Detect which cell encompasses the target text, then output its (X, Y) center coordinate. 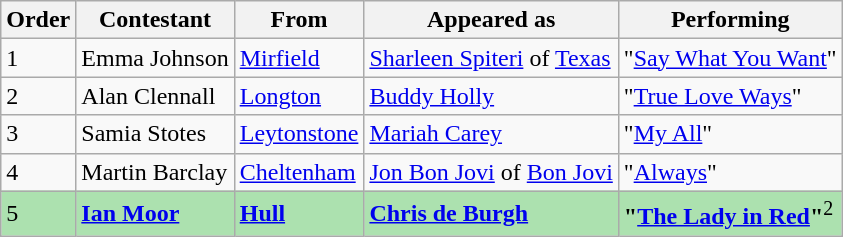
2 (38, 96)
Cheltenham (299, 172)
Contestant (155, 20)
Mirfield (299, 58)
"Always" (730, 172)
3 (38, 134)
Chris de Burgh (491, 214)
Leytonstone (299, 134)
Sharleen Spiteri of Texas (491, 58)
Alan Clennall (155, 96)
4 (38, 172)
Martin Barclay (155, 172)
"True Love Ways" (730, 96)
Mariah Carey (491, 134)
Buddy Holly (491, 96)
Samia Stotes (155, 134)
Ian Moor (155, 214)
"The Lady in Red"2 (730, 214)
Performing (730, 20)
"My All" (730, 134)
"Say What You Want" (730, 58)
From (299, 20)
5 (38, 214)
Appeared as (491, 20)
Longton (299, 96)
1 (38, 58)
Emma Johnson (155, 58)
Order (38, 20)
Jon Bon Jovi of Bon Jovi (491, 172)
Hull (299, 214)
